Detect which cell encompasses the target text, then output its [x, y] center coordinate. 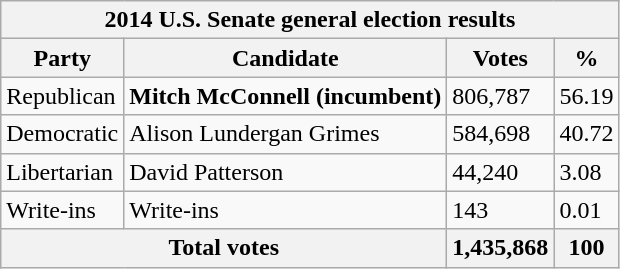
Republican [62, 96]
Alison Lundergan Grimes [286, 134]
143 [500, 210]
40.72 [586, 134]
56.19 [586, 96]
584,698 [500, 134]
% [586, 58]
1,435,868 [500, 248]
Libertarian [62, 172]
Party [62, 58]
100 [586, 248]
Mitch McConnell (incumbent) [286, 96]
2014 U.S. Senate general election results [310, 20]
Total votes [224, 248]
Democratic [62, 134]
806,787 [500, 96]
David Patterson [286, 172]
0.01 [586, 210]
3.08 [586, 172]
Votes [500, 58]
Candidate [286, 58]
44,240 [500, 172]
